Return the (X, Y) coordinate for the center point of the cell that contains the specified text.  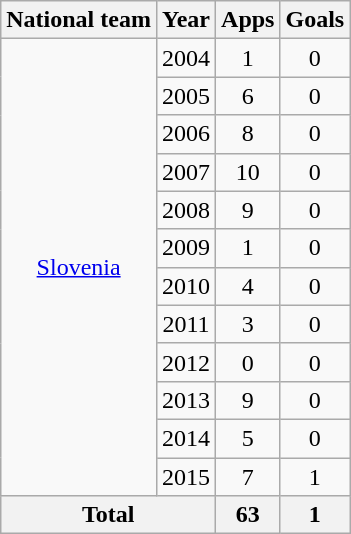
2005 (186, 96)
2009 (186, 248)
10 (248, 172)
2008 (186, 210)
63 (248, 515)
National team (79, 20)
8 (248, 134)
2012 (186, 362)
Slovenia (79, 268)
3 (248, 324)
6 (248, 96)
2004 (186, 58)
2007 (186, 172)
5 (248, 438)
Goals (315, 20)
2011 (186, 324)
2010 (186, 286)
2013 (186, 400)
Year (186, 20)
7 (248, 477)
4 (248, 286)
Total (108, 515)
2006 (186, 134)
2014 (186, 438)
Apps (248, 20)
2015 (186, 477)
